Locate the cell with the specified text and output its [x, y] center coordinate. 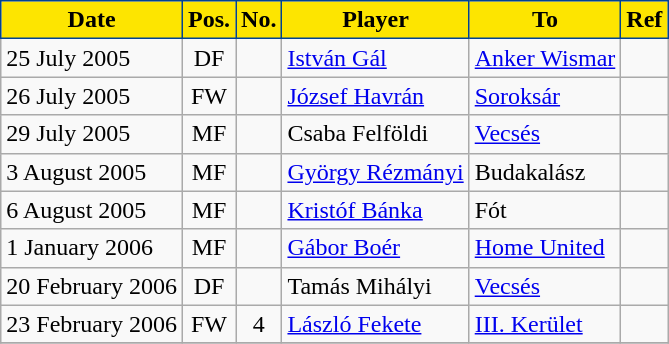
6 August 2005 [92, 210]
Date [92, 20]
Anker Wismar [545, 58]
25 July 2005 [92, 58]
Csaba Felföldi [376, 134]
To [545, 20]
20 February 2006 [92, 286]
Soroksár [545, 96]
Kristóf Bánka [376, 210]
Ref [644, 20]
29 July 2005 [92, 134]
No. [259, 20]
Tamás Mihályi [376, 286]
III. Kerület [545, 324]
Home United [545, 248]
Player [376, 20]
23 February 2006 [92, 324]
István Gál [376, 58]
György Rézmányi [376, 172]
4 [259, 324]
László Fekete [376, 324]
26 July 2005 [92, 96]
3 August 2005 [92, 172]
Gábor Boér [376, 248]
Budakalász [545, 172]
József Havrán [376, 96]
Fót [545, 210]
1 January 2006 [92, 248]
Pos. [208, 20]
